Identify which cell holds the provided text, then report its [x, y] central coordinate. 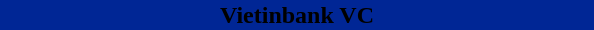
Vietinbank VC [297, 15]
